Detect which cell encompasses the target text, then output its (X, Y) center coordinate. 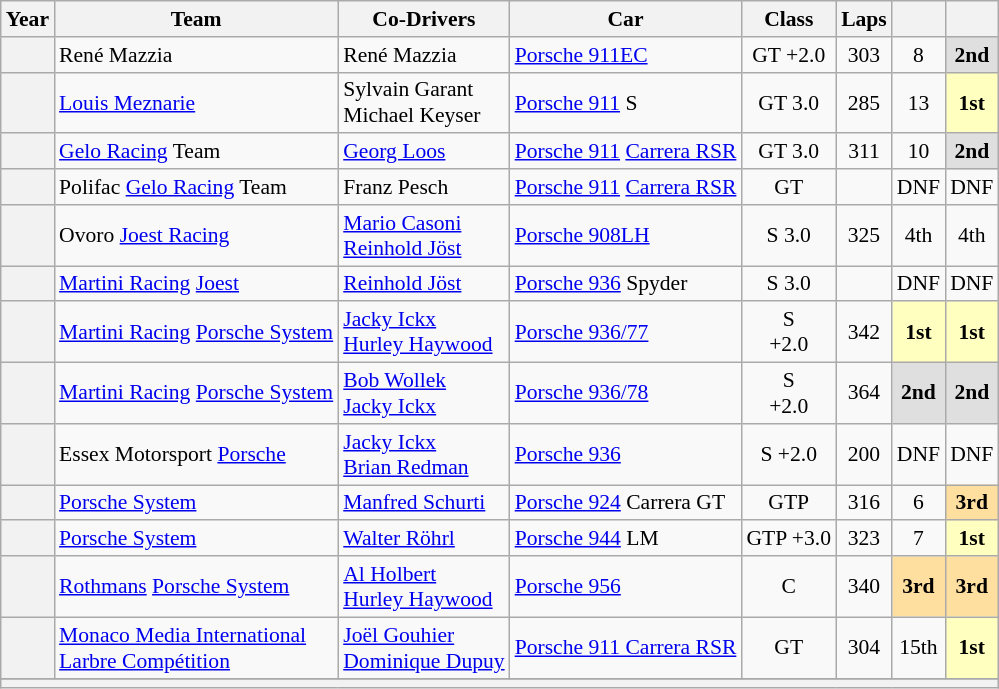
Jacky Ickx Brian Redman (424, 454)
Year (28, 19)
C (788, 586)
Bob Wollek Jacky Ickx (424, 394)
Porsche 956 (626, 586)
15th (918, 648)
Laps (864, 19)
Jacky Ickx Hurley Haywood (424, 332)
Co-Drivers (424, 19)
GT +2.0 (788, 55)
304 (864, 648)
Manfred Schurti (424, 503)
8 (918, 55)
Monaco Media International Larbre Compétition (196, 648)
Polifac Gelo Racing Team (196, 187)
Porsche 936 Spyder (626, 284)
Al Holbert Hurley Haywood (424, 586)
325 (864, 236)
Walter Röhrl (424, 539)
311 (864, 152)
Martini Racing Joest (196, 284)
Georg Loos (424, 152)
323 (864, 539)
7 (918, 539)
340 (864, 586)
Essex Motorsport Porsche (196, 454)
285 (864, 102)
Rothmans Porsche System (196, 586)
342 (864, 332)
Porsche 908LH (626, 236)
303 (864, 55)
Porsche 911 S (626, 102)
Franz Pesch (424, 187)
10 (918, 152)
Car (626, 19)
Mario Casoni Reinhold Jöst (424, 236)
316 (864, 503)
Porsche 936/78 (626, 394)
Porsche 944 LM (626, 539)
Porsche 911EC (626, 55)
Reinhold Jöst (424, 284)
Sylvain Garant Michael Keyser (424, 102)
GTP (788, 503)
S +2.0 (788, 454)
13 (918, 102)
Porsche 924 Carrera GT (626, 503)
6 (918, 503)
GTP +3.0 (788, 539)
364 (864, 394)
Team (196, 19)
Louis Meznarie (196, 102)
200 (864, 454)
Porsche 936 (626, 454)
Class (788, 19)
Ovoro Joest Racing (196, 236)
Joël Gouhier Dominique Dupuy (424, 648)
Porsche 936/77 (626, 332)
Gelo Racing Team (196, 152)
